Scan for the cell matching the given text and deliver its [X, Y] coordinate at center. 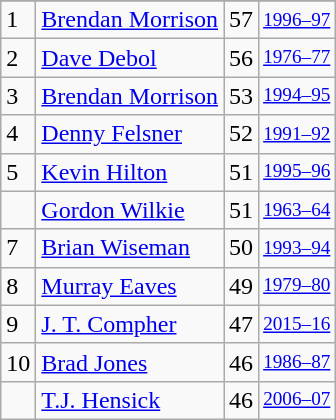
Brad Jones [130, 362]
52 [242, 134]
T.J. Hensick [130, 400]
2006–07 [297, 400]
57 [242, 20]
Kevin Hilton [130, 172]
5 [18, 172]
1995–96 [297, 172]
1 [18, 20]
4 [18, 134]
3 [18, 96]
1993–94 [297, 248]
1994–95 [297, 96]
9 [18, 324]
47 [242, 324]
8 [18, 286]
1996–97 [297, 20]
56 [242, 58]
10 [18, 362]
Brian Wiseman [130, 248]
1979–80 [297, 286]
53 [242, 96]
2 [18, 58]
49 [242, 286]
1986–87 [297, 362]
J. T. Compher [130, 324]
7 [18, 248]
1991–92 [297, 134]
50 [242, 248]
Murray Eaves [130, 286]
1963–64 [297, 210]
Denny Felsner [130, 134]
1976–77 [297, 58]
Gordon Wilkie [130, 210]
2015–16 [297, 324]
Dave Debol [130, 58]
